From the cell containing the given text, extract its center point as (X, Y) coordinate. 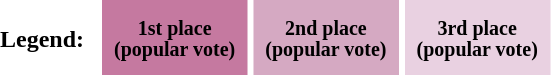
Legend: (48, 38)
3rd place(popular vote) (478, 38)
1st place(popular vote) (174, 38)
2nd place(popular vote) (326, 38)
